Return the [X, Y] coordinate for the center point of the cell that contains the specified text.  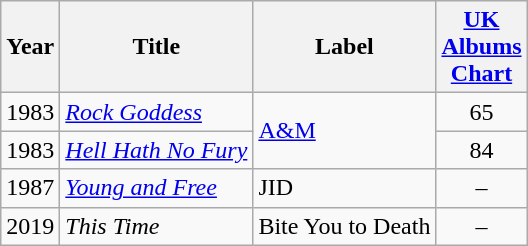
Young and Free [156, 188]
UK Albums Chart [482, 47]
84 [482, 150]
This Time [156, 226]
1987 [30, 188]
65 [482, 112]
Title [156, 47]
JID [344, 188]
Hell Hath No Fury [156, 150]
Year [30, 47]
Label [344, 47]
2019 [30, 226]
A&M [344, 131]
Bite You to Death [344, 226]
Rock Goddess [156, 112]
